Detect which cell encompasses the target text, then output its (x, y) center coordinate. 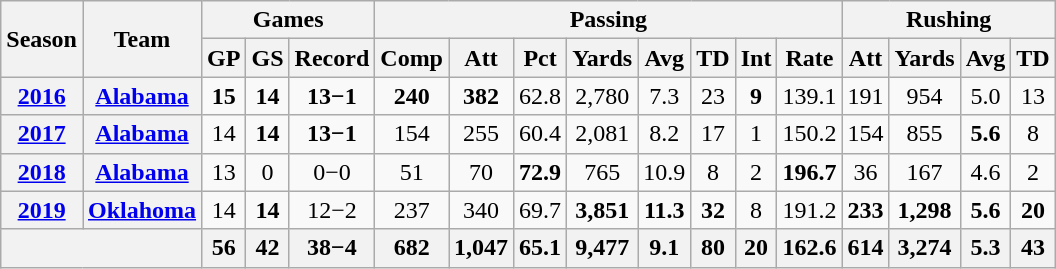
Rate (810, 58)
2,081 (602, 134)
36 (866, 172)
2016 (42, 96)
5.0 (986, 96)
765 (602, 172)
9,477 (602, 248)
191.2 (810, 210)
1 (756, 134)
43 (1033, 248)
240 (412, 96)
139.1 (810, 96)
1,298 (924, 210)
Rushing (948, 20)
23 (713, 96)
1,047 (480, 248)
4.6 (986, 172)
196.7 (810, 172)
Record (332, 58)
10.9 (664, 172)
Passing (608, 20)
0 (268, 172)
255 (480, 134)
Int (756, 58)
17 (713, 134)
9.1 (664, 248)
614 (866, 248)
162.6 (810, 248)
167 (924, 172)
80 (713, 248)
2019 (42, 210)
Season (42, 39)
954 (924, 96)
855 (924, 134)
56 (224, 248)
2017 (42, 134)
32 (713, 210)
Comp (412, 58)
682 (412, 248)
38−4 (332, 248)
5.3 (986, 248)
69.7 (540, 210)
8.2 (664, 134)
Pct (540, 58)
233 (866, 210)
7.3 (664, 96)
GP (224, 58)
70 (480, 172)
340 (480, 210)
42 (268, 248)
3,274 (924, 248)
0−0 (332, 172)
2018 (42, 172)
382 (480, 96)
237 (412, 210)
72.9 (540, 172)
Oklahoma (142, 210)
GS (268, 58)
62.8 (540, 96)
51 (412, 172)
15 (224, 96)
150.2 (810, 134)
3,851 (602, 210)
65.1 (540, 248)
2,780 (602, 96)
12−2 (332, 210)
9 (756, 96)
191 (866, 96)
Team (142, 39)
Games (288, 20)
60.4 (540, 134)
11.3 (664, 210)
